Capture the cell that displays the provided text and extract its (x, y) central coordinate. 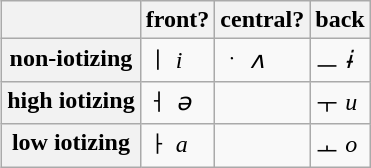
ㅡ ɨ (340, 60)
ㅜ u (340, 102)
back (340, 20)
ㅓ ə (178, 102)
front? (178, 20)
ㅏ a (178, 146)
ㅗ o (340, 146)
low iotizing (71, 146)
non-iotizing (71, 60)
ㆍ ʌ (262, 60)
high iotizing (71, 102)
central? (262, 20)
ㅣ i (178, 60)
